Scan for the cell matching the given text and deliver its (X, Y) coordinate at center. 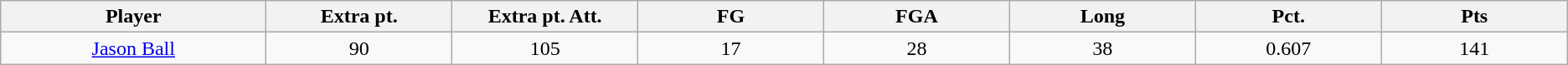
FGA (916, 17)
Jason Ball (134, 48)
Pct. (1288, 17)
Extra pt. Att. (545, 17)
17 (731, 48)
Extra pt. (359, 17)
141 (1474, 48)
90 (359, 48)
Pts (1474, 17)
38 (1102, 48)
Player (134, 17)
28 (916, 48)
0.607 (1288, 48)
105 (545, 48)
FG (731, 17)
Long (1102, 17)
